Return [x, y] of the center of cell containing provided text 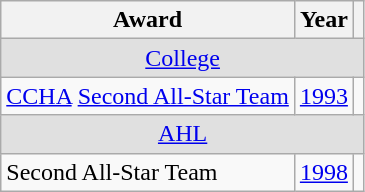
1998 [324, 172]
Award [148, 20]
Second All-Star Team [148, 172]
College [183, 58]
1993 [324, 96]
CCHA Second All-Star Team [148, 96]
AHL [183, 134]
Year [324, 20]
